Detect which cell encompasses the target text, then output its [X, Y] center coordinate. 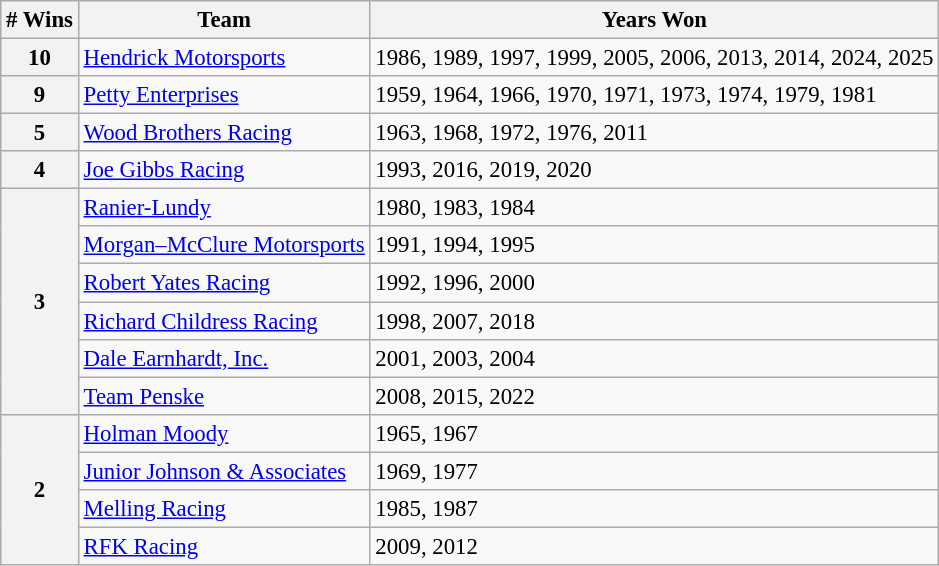
4 [40, 170]
Robert Yates Racing [224, 283]
Wood Brothers Racing [224, 133]
1993, 2016, 2019, 2020 [654, 170]
2009, 2012 [654, 546]
2008, 2015, 2022 [654, 396]
Richard Childress Racing [224, 321]
1963, 1968, 1972, 1976, 2011 [654, 133]
Ranier-Lundy [224, 208]
1992, 1996, 2000 [654, 283]
RFK Racing [224, 546]
Team [224, 20]
1998, 2007, 2018 [654, 321]
Hendrick Motorsports [224, 58]
9 [40, 95]
1959, 1964, 1966, 1970, 1971, 1973, 1974, 1979, 1981 [654, 95]
3 [40, 302]
# Wins [40, 20]
2001, 2003, 2004 [654, 358]
Joe Gibbs Racing [224, 170]
Dale Earnhardt, Inc. [224, 358]
1965, 1967 [654, 433]
Team Penske [224, 396]
Holman Moody [224, 433]
1986, 1989, 1997, 1999, 2005, 2006, 2013, 2014, 2024, 2025 [654, 58]
Junior Johnson & Associates [224, 471]
Melling Racing [224, 509]
10 [40, 58]
5 [40, 133]
1980, 1983, 1984 [654, 208]
1969, 1977 [654, 471]
1985, 1987 [654, 509]
Petty Enterprises [224, 95]
2 [40, 489]
1991, 1994, 1995 [654, 245]
Morgan–McClure Motorsports [224, 245]
Years Won [654, 20]
